Search for the cell housing the specified text and yield its (X, Y) center coordinate. 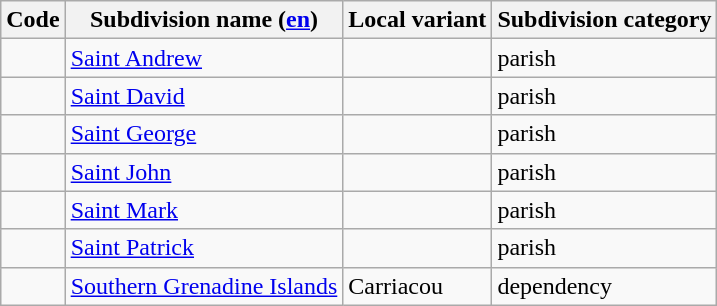
Saint John (204, 172)
Saint Patrick (204, 248)
Saint Mark (204, 210)
Carriacou (418, 286)
Saint Andrew (204, 58)
Saint George (204, 134)
Local variant (418, 20)
Subdivision name (en) (204, 20)
Subdivision category (604, 20)
Southern Grenadine Islands (204, 286)
Saint David (204, 96)
Code (33, 20)
dependency (604, 286)
